Identify which cell holds the provided text, then report its [x, y] central coordinate. 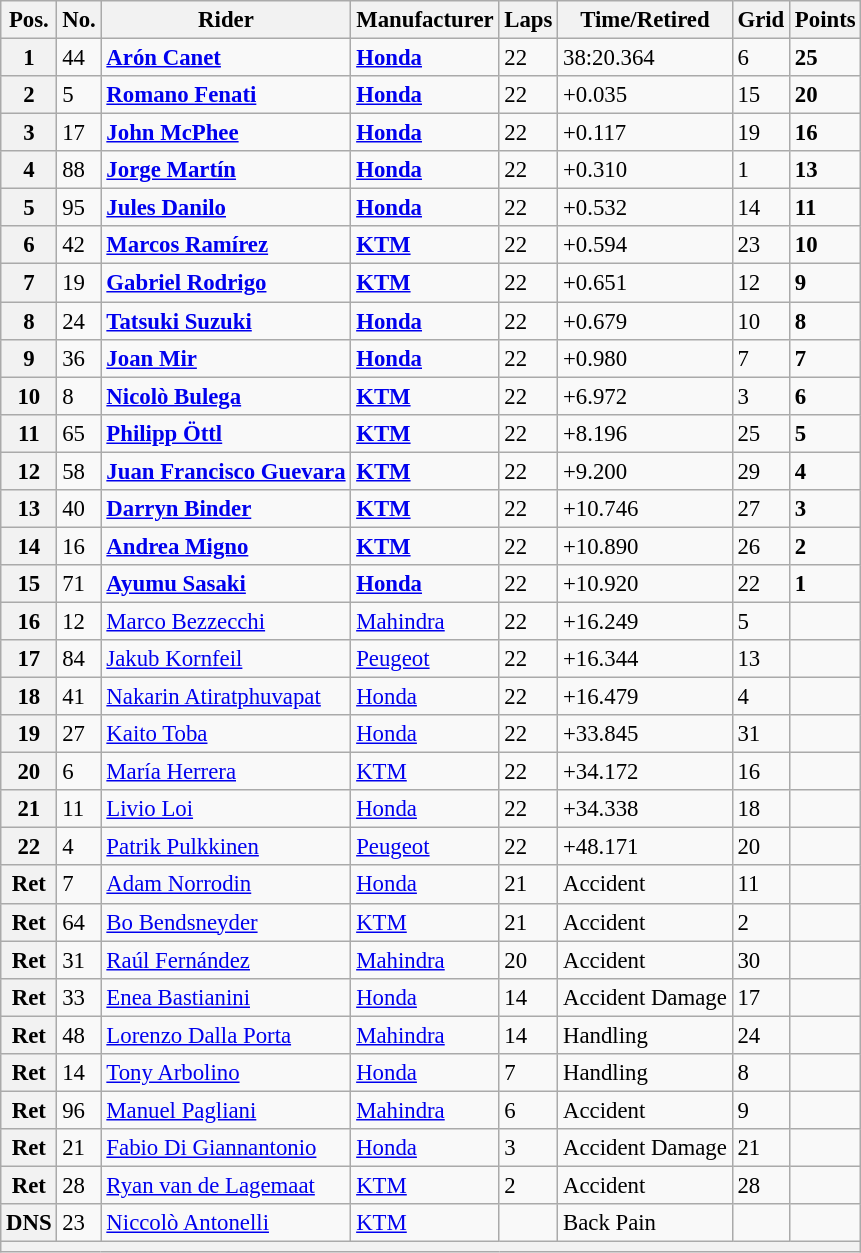
29 [760, 471]
40 [79, 509]
Arón Canet [226, 58]
Adam Norrodin [226, 885]
41 [79, 697]
+0.035 [645, 95]
María Herrera [226, 772]
Bo Bendsneyder [226, 922]
Philipp Öttl [226, 433]
Rider [226, 20]
Jakub Kornfeil [226, 659]
+10.890 [645, 546]
+6.972 [645, 396]
+0.679 [645, 321]
65 [79, 433]
+0.594 [645, 245]
26 [760, 546]
+16.344 [645, 659]
No. [79, 20]
30 [760, 960]
Enea Bastianini [226, 997]
Kaito Toba [226, 734]
44 [79, 58]
42 [79, 245]
Tatsuki Suzuki [226, 321]
Back Pain [645, 1223]
Fabio Di Giannantonio [226, 1148]
Pos. [29, 20]
88 [79, 170]
Raúl Fernández [226, 960]
Marcos Ramírez [226, 245]
Joan Mir [226, 358]
John McPhee [226, 133]
+10.746 [645, 509]
Manuel Pagliani [226, 1110]
Time/Retired [645, 20]
+33.845 [645, 734]
Ayumu Sasaki [226, 584]
71 [79, 584]
Nicolò Bulega [226, 396]
+0.117 [645, 133]
+9.200 [645, 471]
36 [79, 358]
Gabriel Rodrigo [226, 283]
Jules Danilo [226, 208]
+0.532 [645, 208]
+10.920 [645, 584]
Livio Loi [226, 809]
Manufacturer [425, 20]
+16.479 [645, 697]
64 [79, 922]
Points [826, 20]
38:20.364 [645, 58]
+0.651 [645, 283]
Tony Arbolino [226, 1073]
96 [79, 1110]
+8.196 [645, 433]
Darryn Binder [226, 509]
33 [79, 997]
84 [79, 659]
Andrea Migno [226, 546]
Juan Francisco Guevara [226, 471]
+16.249 [645, 621]
+48.171 [645, 847]
Nakarin Atiratphuvapat [226, 697]
+0.310 [645, 170]
Romano Fenati [226, 95]
+0.980 [645, 358]
+34.172 [645, 772]
95 [79, 208]
Jorge Martín [226, 170]
Niccolò Antonelli [226, 1223]
Patrik Pulkkinen [226, 847]
Ryan van de Lagemaat [226, 1185]
Laps [528, 20]
+34.338 [645, 809]
DNS [29, 1223]
Marco Bezzecchi [226, 621]
48 [79, 1035]
58 [79, 471]
Lorenzo Dalla Porta [226, 1035]
Grid [760, 20]
